For the text-containing cell, return its midpoint in (x, y) coordinate format. 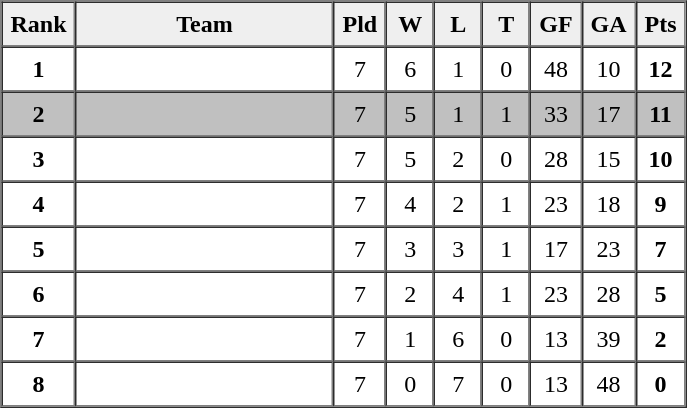
18 (609, 204)
Pld (360, 24)
33 (556, 114)
9 (661, 204)
T (506, 24)
11 (661, 114)
Team (205, 24)
15 (609, 158)
GF (556, 24)
Rank (39, 24)
GA (609, 24)
W (410, 24)
L (458, 24)
39 (609, 338)
Pts (661, 24)
8 (39, 384)
12 (661, 68)
